Search for the cell housing the specified text and yield its [X, Y] center coordinate. 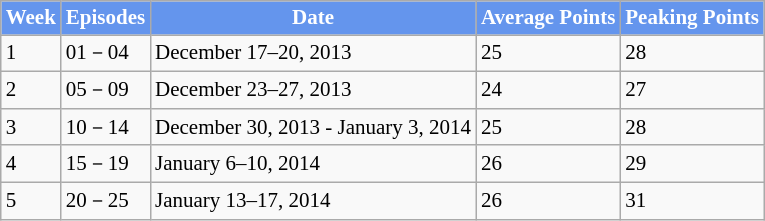
January 13–17, 2014 [313, 200]
1 [31, 54]
December 17–20, 2013 [313, 54]
2 [31, 90]
Date [313, 18]
December 30, 2013 - January 3, 2014 [313, 126]
15－19 [106, 164]
10－14 [106, 126]
31 [692, 200]
29 [692, 164]
3 [31, 126]
December 23–27, 2013 [313, 90]
Episodes [106, 18]
24 [548, 90]
5 [31, 200]
27 [692, 90]
01－04 [106, 54]
Average Points [548, 18]
Peaking Points [692, 18]
05－09 [106, 90]
4 [31, 164]
Week [31, 18]
20－25 [106, 200]
January 6–10, 2014 [313, 164]
